Pinpoint the cell where the given text exists, returning its (x, y) midpoint coordinate. 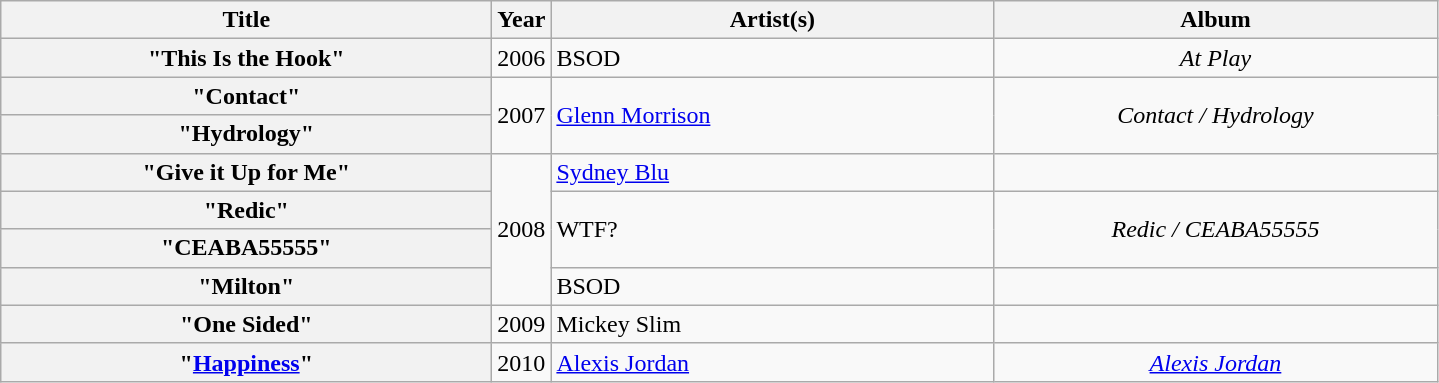
Glenn Morrison (772, 115)
"Redic" (246, 210)
WTF? (772, 229)
2009 (522, 324)
2006 (522, 58)
"This Is the Hook" (246, 58)
"CEABA55555" (246, 248)
Artist(s) (772, 20)
"Happiness" (246, 362)
Title (246, 20)
2010 (522, 362)
"Hydrology" (246, 134)
Sydney Blu (772, 172)
"Give it Up for Me" (246, 172)
Album (1216, 20)
At Play (1216, 58)
"One Sided" (246, 324)
"Milton" (246, 286)
Redic / CEABA55555 (1216, 229)
"Contact" (246, 96)
Year (522, 20)
2008 (522, 229)
Contact / Hydrology (1216, 115)
Mickey Slim (772, 324)
2007 (522, 115)
